Return (X, Y) of the center of cell containing provided text 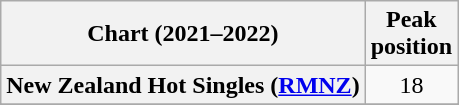
18 (411, 85)
Peakposition (411, 34)
Chart (2021–2022) (183, 34)
New Zealand Hot Singles (RMNZ) (183, 85)
